Pinpoint the cell where the given text exists, returning its [X, Y] midpoint coordinate. 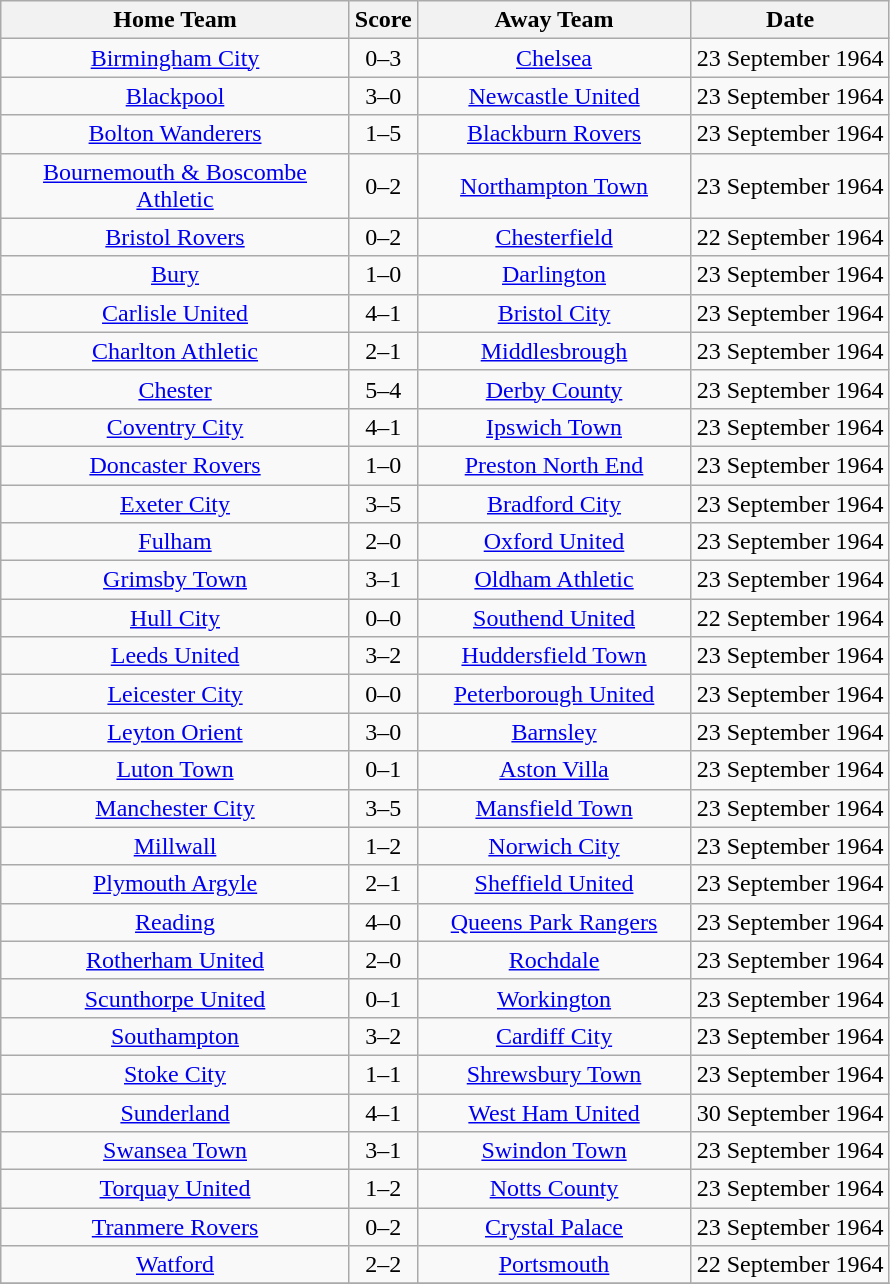
Bradford City [554, 503]
Norwich City [554, 846]
1–5 [383, 134]
Reading [176, 922]
Coventry City [176, 427]
Carlisle United [176, 313]
Derby County [554, 389]
Queens Park Rangers [554, 922]
Plymouth Argyle [176, 884]
Rochdale [554, 960]
Watford [176, 1265]
Barnsley [554, 732]
Sunderland [176, 1113]
Leeds United [176, 656]
Luton Town [176, 770]
30 September 1964 [790, 1113]
Bury [176, 275]
1–1 [383, 1074]
Ipswich Town [554, 427]
Workington [554, 998]
Bournemouth & Boscombe Athletic [176, 186]
Fulham [176, 542]
Sheffield United [554, 884]
Doncaster Rovers [176, 465]
Mansfield Town [554, 808]
Crystal Palace [554, 1227]
2–2 [383, 1265]
Manchester City [176, 808]
Swindon Town [554, 1151]
Huddersfield Town [554, 656]
Rotherham United [176, 960]
Portsmouth [554, 1265]
Blackpool [176, 96]
Away Team [554, 20]
Scunthorpe United [176, 998]
Exeter City [176, 503]
5–4 [383, 389]
Cardiff City [554, 1036]
Oxford United [554, 542]
Northampton Town [554, 186]
Leicester City [176, 694]
Charlton Athletic [176, 351]
Chester [176, 389]
Peterborough United [554, 694]
Darlington [554, 275]
Notts County [554, 1189]
Tranmere Rovers [176, 1227]
Torquay United [176, 1189]
West Ham United [554, 1113]
Chelsea [554, 58]
Southampton [176, 1036]
Bristol City [554, 313]
Score [383, 20]
Newcastle United [554, 96]
Date [790, 20]
Hull City [176, 618]
Birmingham City [176, 58]
Aston Villa [554, 770]
Oldham Athletic [554, 580]
Bristol Rovers [176, 237]
Blackburn Rovers [554, 134]
Leyton Orient [176, 732]
Middlesbrough [554, 351]
Bolton Wanderers [176, 134]
Southend United [554, 618]
Home Team [176, 20]
Millwall [176, 846]
Swansea Town [176, 1151]
Shrewsbury Town [554, 1074]
Preston North End [554, 465]
Chesterfield [554, 237]
Grimsby Town [176, 580]
0–3 [383, 58]
Stoke City [176, 1074]
4–0 [383, 922]
